For the text-containing cell, return its midpoint in (x, y) coordinate format. 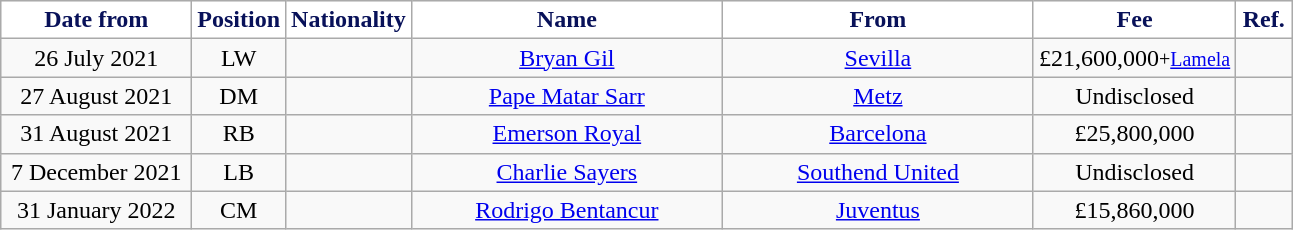
27 August 2021 (96, 96)
Emerson Royal (566, 134)
Rodrigo Bentancur (566, 210)
Southend United (878, 172)
LW (239, 58)
RB (239, 134)
26 July 2021 (96, 58)
31 January 2022 (96, 210)
£21,600,000+Lamela (1134, 58)
Bryan Gil (566, 58)
Date from (96, 20)
7 December 2021 (96, 172)
From (878, 20)
Position (239, 20)
LB (239, 172)
Sevilla (878, 58)
Nationality (349, 20)
31 August 2021 (96, 134)
Barcelona (878, 134)
Fee (1134, 20)
Juventus (878, 210)
CM (239, 210)
£25,800,000 (1134, 134)
Charlie Sayers (566, 172)
Ref. (1264, 20)
Pape Matar Sarr (566, 96)
£15,860,000 (1134, 210)
DM (239, 96)
Name (566, 20)
Metz (878, 96)
